Return the [X, Y] coordinate for the center point of the cell that contains the specified text.  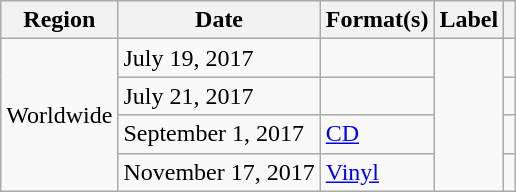
July 21, 2017 [219, 96]
Format(s) [377, 20]
July 19, 2017 [219, 58]
Date [219, 20]
September 1, 2017 [219, 134]
November 17, 2017 [219, 172]
Vinyl [377, 172]
Region [60, 20]
CD [377, 134]
Worldwide [60, 115]
Label [469, 20]
